Find where the given text appears and provide that cell's center as (X, Y) coordinate. 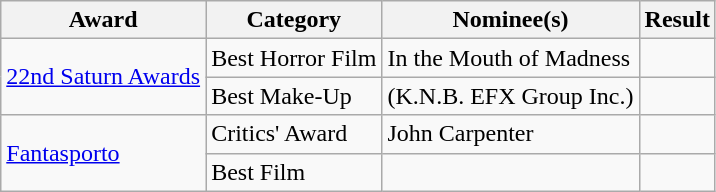
Result (677, 20)
Nominee(s) (510, 20)
Best Make-Up (294, 96)
In the Mouth of Madness (510, 58)
(K.N.B. EFX Group Inc.) (510, 96)
Best Horror Film (294, 58)
Critics' Award (294, 134)
22nd Saturn Awards (104, 77)
Award (104, 20)
John Carpenter (510, 134)
Best Film (294, 172)
Fantasporto (104, 153)
Category (294, 20)
